Output the (x, y) coordinate of the center of the cell containing the given text.  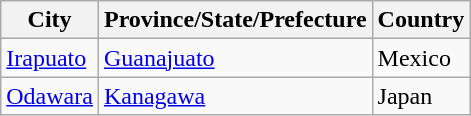
Guanajuato (235, 58)
Irapuato (50, 58)
Japan (421, 96)
Province/State/Prefecture (235, 20)
City (50, 20)
Kanagawa (235, 96)
Country (421, 20)
Mexico (421, 58)
Odawara (50, 96)
